Detect which cell encompasses the target text, then output its [X, Y] center coordinate. 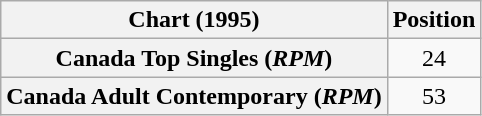
Canada Adult Contemporary (RPM) [194, 96]
Chart (1995) [194, 20]
Position [434, 20]
Canada Top Singles (RPM) [194, 58]
53 [434, 96]
24 [434, 58]
